Search for the cell housing the specified text and yield its (x, y) center coordinate. 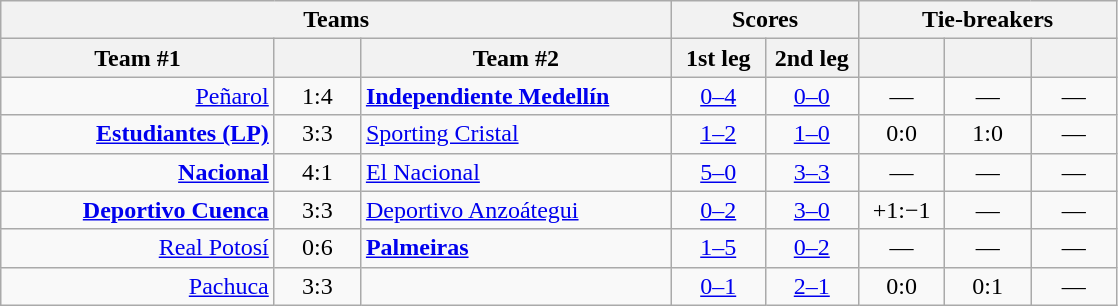
3–0 (812, 210)
Peñarol (138, 96)
+1:−1 (902, 210)
Independiente Medellín (516, 96)
Pachuca (138, 286)
Sporting Cristal (516, 134)
0–0 (812, 96)
El Nacional (516, 172)
0:1 (988, 286)
1:4 (317, 96)
Tie-breakers (988, 20)
1st leg (718, 58)
1–5 (718, 248)
Scores (764, 20)
3–3 (812, 172)
Teams (336, 20)
Nacional (138, 172)
2nd leg (812, 58)
0:6 (317, 248)
1–2 (718, 134)
Team #2 (516, 58)
0–4 (718, 96)
2–1 (812, 286)
Real Potosí (138, 248)
Team #1 (138, 58)
1:0 (988, 134)
Estudiantes (LP) (138, 134)
0–1 (718, 286)
Deportivo Cuenca (138, 210)
4:1 (317, 172)
1–0 (812, 134)
Palmeiras (516, 248)
Deportivo Anzoátegui (516, 210)
5–0 (718, 172)
